Capture the cell that displays the provided text and extract its [X, Y] central coordinate. 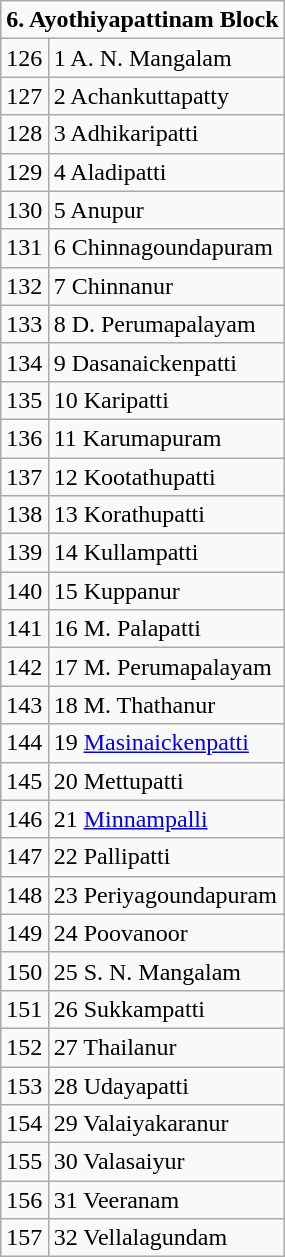
23 Periyagoundapuram [166, 895]
6. Ayothiyapattinam Block [142, 20]
30 Valasaiyur [166, 1162]
153 [24, 1085]
14 Kullampatti [166, 553]
138 [24, 515]
130 [24, 210]
144 [24, 743]
11 Karumapuram [166, 438]
24 Poovanoor [166, 933]
15 Kuppanur [166, 591]
20 Mettupatti [166, 781]
2 Achankuttapatty [166, 96]
154 [24, 1124]
22 Pallipatti [166, 857]
4 Aladipatti [166, 172]
149 [24, 933]
145 [24, 781]
9 Dasanaickenpatti [166, 362]
128 [24, 134]
155 [24, 1162]
156 [24, 1200]
8 D. Perumapalayam [166, 324]
7 Chinnanur [166, 286]
10 Karipatti [166, 400]
136 [24, 438]
148 [24, 895]
26 Sukkampatti [166, 1009]
137 [24, 477]
13 Korathupatti [166, 515]
143 [24, 705]
139 [24, 553]
18 M. Thathanur [166, 705]
157 [24, 1238]
6 Chinnagoundapuram [166, 248]
129 [24, 172]
3 Adhikaripatti [166, 134]
134 [24, 362]
146 [24, 819]
152 [24, 1047]
17 M. Perumapalayam [166, 667]
135 [24, 400]
21 Minnampalli [166, 819]
150 [24, 971]
141 [24, 629]
1 A. N. Mangalam [166, 58]
126 [24, 58]
19 Masinaickenpatti [166, 743]
147 [24, 857]
31 Veeranam [166, 1200]
12 Kootathupatti [166, 477]
32 Vellalagundam [166, 1238]
142 [24, 667]
28 Udayapatti [166, 1085]
5 Anupur [166, 210]
140 [24, 591]
29 Valaiyakaranur [166, 1124]
151 [24, 1009]
133 [24, 324]
131 [24, 248]
27 Thailanur [166, 1047]
127 [24, 96]
16 M. Palapatti [166, 629]
25 S. N. Mangalam [166, 971]
132 [24, 286]
